Provide the (X, Y) coordinate of the cell's center where the given text is located.  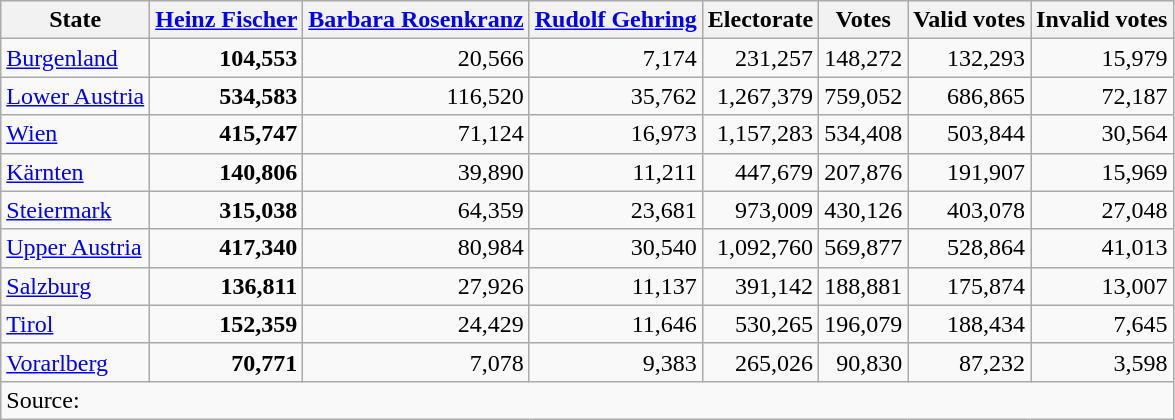
315,038 (226, 210)
132,293 (970, 58)
64,359 (416, 210)
State (76, 20)
403,078 (970, 210)
430,126 (864, 210)
15,969 (1102, 172)
686,865 (970, 96)
759,052 (864, 96)
1,092,760 (760, 248)
207,876 (864, 172)
104,553 (226, 58)
Wien (76, 134)
9,383 (616, 362)
27,926 (416, 286)
148,272 (864, 58)
35,762 (616, 96)
11,211 (616, 172)
Rudolf Gehring (616, 20)
27,048 (1102, 210)
188,434 (970, 324)
7,645 (1102, 324)
11,137 (616, 286)
Vorarlberg (76, 362)
72,187 (1102, 96)
265,026 (760, 362)
Electorate (760, 20)
Valid votes (970, 20)
20,566 (416, 58)
7,174 (616, 58)
534,583 (226, 96)
152,359 (226, 324)
70,771 (226, 362)
175,874 (970, 286)
Barbara Rosenkranz (416, 20)
140,806 (226, 172)
Kärnten (76, 172)
Heinz Fischer (226, 20)
116,520 (416, 96)
191,907 (970, 172)
503,844 (970, 134)
Source: (587, 400)
Upper Austria (76, 248)
13,007 (1102, 286)
973,009 (760, 210)
11,646 (616, 324)
Steiermark (76, 210)
569,877 (864, 248)
Tirol (76, 324)
528,864 (970, 248)
417,340 (226, 248)
1,157,283 (760, 134)
136,811 (226, 286)
30,564 (1102, 134)
3,598 (1102, 362)
71,124 (416, 134)
15,979 (1102, 58)
391,142 (760, 286)
Salzburg (76, 286)
16,973 (616, 134)
41,013 (1102, 248)
530,265 (760, 324)
Burgenland (76, 58)
87,232 (970, 362)
Lower Austria (76, 96)
30,540 (616, 248)
534,408 (864, 134)
24,429 (416, 324)
80,984 (416, 248)
39,890 (416, 172)
1,267,379 (760, 96)
23,681 (616, 210)
7,078 (416, 362)
447,679 (760, 172)
415,747 (226, 134)
196,079 (864, 324)
Invalid votes (1102, 20)
90,830 (864, 362)
231,257 (760, 58)
188,881 (864, 286)
Votes (864, 20)
